Return [X, Y] of the center of cell containing provided text 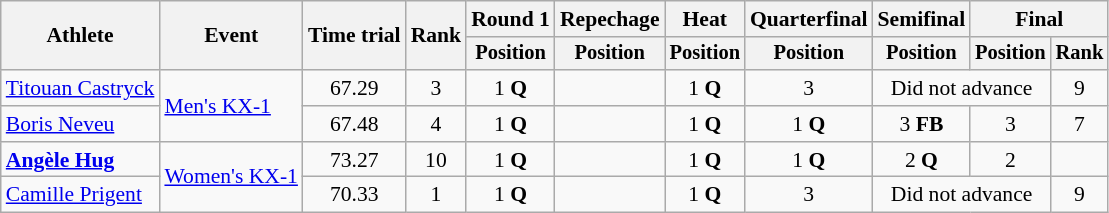
Athlete [80, 36]
Boris Neveu [80, 124]
Angèle Hug [80, 160]
73.27 [354, 160]
3 FB [922, 124]
2 [1010, 160]
4 [436, 124]
Round 1 [510, 19]
67.29 [354, 88]
Event [231, 36]
Titouan Castryck [80, 88]
Repechage [610, 19]
1 [436, 195]
Semifinal [922, 19]
Men's KX-1 [231, 106]
67.48 [354, 124]
Time trial [354, 36]
Heat [705, 19]
Women's KX-1 [231, 178]
10 [436, 160]
2 Q [922, 160]
Final [1039, 19]
7 [1080, 124]
Camille Prigent [80, 195]
Quarterfinal [809, 19]
70.33 [354, 195]
